Capture the cell that displays the provided text and extract its (x, y) central coordinate. 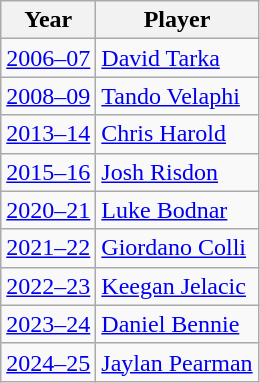
Keegan Jelacic (177, 286)
2024–25 (48, 362)
Player (177, 20)
Luke Bodnar (177, 210)
2022–23 (48, 286)
Tando Velaphi (177, 96)
2020–21 (48, 210)
2023–24 (48, 324)
Daniel Bennie (177, 324)
Chris Harold (177, 134)
2021–22 (48, 248)
Giordano Colli (177, 248)
2015–16 (48, 172)
David Tarka (177, 58)
Josh Risdon (177, 172)
2006–07 (48, 58)
2013–14 (48, 134)
2008–09 (48, 96)
Year (48, 20)
Jaylan Pearman (177, 362)
